Provide the [X, Y] coordinate of the cell's center where the given text is located.  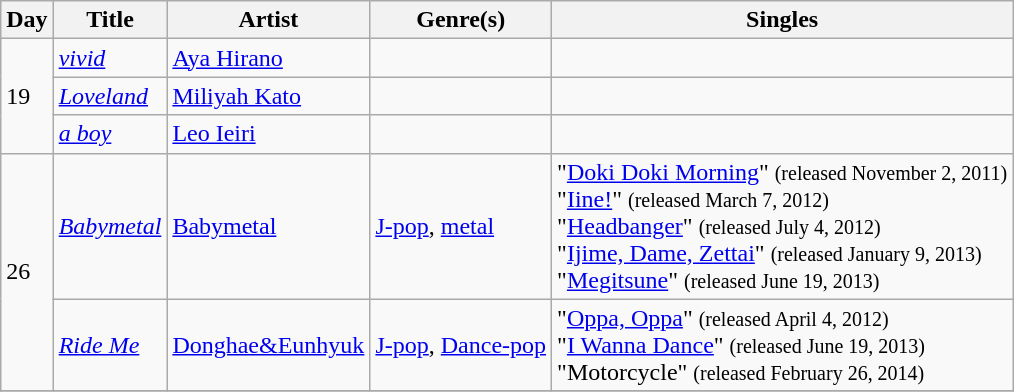
Leo Ieiri [268, 134]
Title [110, 20]
Donghae&Eunhyuk [268, 345]
Singles [782, 20]
Miliyah Kato [268, 96]
Ride Me [110, 345]
a boy [110, 134]
"Oppa, Oppa" (released April 4, 2012)"I Wanna Dance" (released June 19, 2013)"Motorcycle" (released February 26, 2014) [782, 345]
26 [27, 272]
Genre(s) [461, 20]
Artist [268, 20]
J-pop, Dance-pop [461, 345]
19 [27, 96]
J-pop, metal [461, 226]
Loveland [110, 96]
Aya Hirano [268, 58]
vivid [110, 58]
Day [27, 20]
